Output the [X, Y] coordinate of the center of the cell containing the given text.  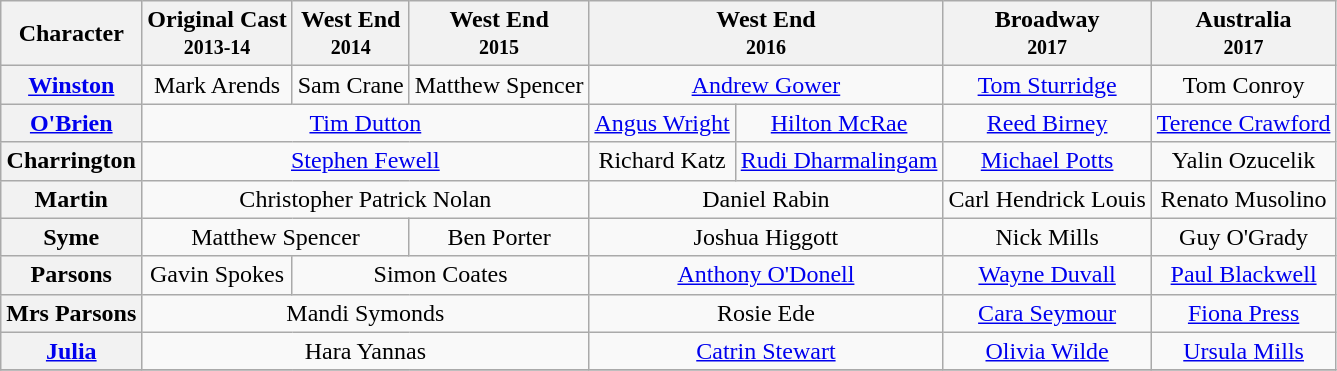
Australia2017 [1244, 34]
Andrew Gower [766, 85]
Character [72, 34]
Original Cast2013-14 [217, 34]
West End2016 [766, 34]
Ben Porter [499, 237]
Angus Wright [662, 123]
Paul Blackwell [1244, 275]
Olivia Wilde [1047, 351]
Mandi Symonds [366, 313]
Joshua Higgott [766, 237]
Julia [72, 351]
Cara Seymour [1047, 313]
Rosie Ede [766, 313]
O'Brien [72, 123]
Catrin Stewart [766, 351]
Mark Arends [217, 85]
Hilton McRae [839, 123]
Simon Coates [440, 275]
Rudi Dharmalingam [839, 161]
West End2015 [499, 34]
Carl Hendrick Louis [1047, 199]
Charrington [72, 161]
Reed Birney [1047, 123]
West End2014 [350, 34]
Michael Potts [1047, 161]
Terence Crawford [1244, 123]
Syme [72, 237]
Broadway2017 [1047, 34]
Yalin Ozucelik [1244, 161]
Tim Dutton [366, 123]
Wayne Duvall [1047, 275]
Daniel Rabin [766, 199]
Richard Katz [662, 161]
Fiona Press [1244, 313]
Ursula Mills [1244, 351]
Martin [72, 199]
Stephen Fewell [366, 161]
Guy O'Grady [1244, 237]
Christopher Patrick Nolan [366, 199]
Mrs Parsons [72, 313]
Tom Sturridge [1047, 85]
Renato Musolino [1244, 199]
Hara Yannas [366, 351]
Parsons [72, 275]
Winston [72, 85]
Nick Mills [1047, 237]
Tom Conroy [1244, 85]
Anthony O'Donell [766, 275]
Sam Crane [350, 85]
Gavin Spokes [217, 275]
